Locate the cell with the specified text and output its [X, Y] center coordinate. 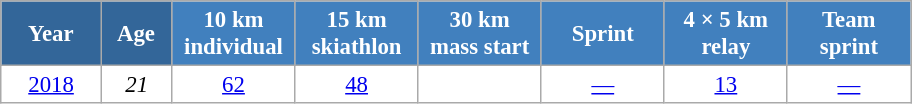
10 km individual [234, 34]
48 [356, 85]
62 [234, 85]
4 × 5 km relay [726, 34]
15 km skiathlon [356, 34]
Team sprint [848, 34]
30 km mass start [480, 34]
21 [136, 85]
2018 [52, 85]
Year [52, 34]
13 [726, 85]
Age [136, 34]
Sprint [602, 34]
